Identify which cell holds the provided text, then report its [x, y] central coordinate. 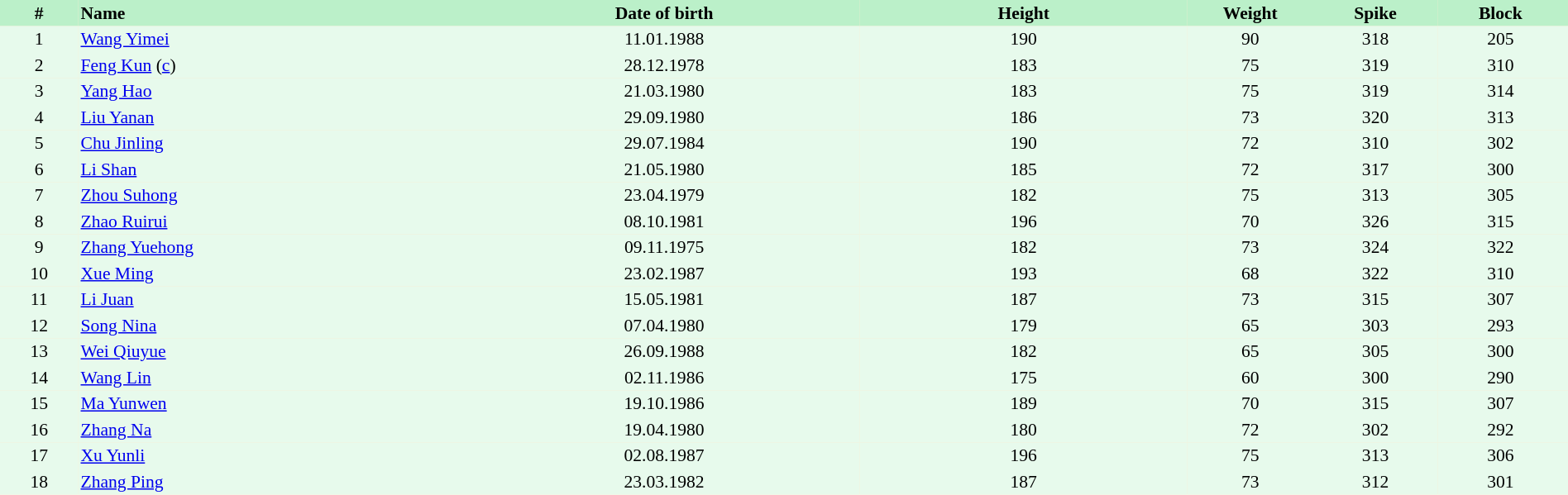
Zhang Na [273, 430]
Name [273, 13]
189 [1024, 403]
326 [1374, 221]
9 [39, 248]
29.09.1980 [664, 117]
8 [39, 221]
Spike [1374, 13]
Chu Jinling [273, 144]
26.09.1988 [664, 352]
02.11.1986 [664, 378]
317 [1374, 169]
18 [39, 482]
Wang Lin [273, 378]
Zhang Yuehong [273, 248]
21.03.1980 [664, 91]
Height [1024, 13]
320 [1374, 117]
07.04.1980 [664, 326]
Li Shan [273, 169]
68 [1250, 274]
175 [1024, 378]
Block [1500, 13]
10 [39, 274]
11 [39, 299]
205 [1500, 40]
324 [1374, 248]
3 [39, 91]
312 [1374, 482]
Ma Yunwen [273, 403]
186 [1024, 117]
09.11.1975 [664, 248]
16 [39, 430]
Song Nina [273, 326]
19.04.1980 [664, 430]
Xu Yunli [273, 456]
Feng Kun (c) [273, 65]
# [39, 13]
1 [39, 40]
08.10.1981 [664, 221]
12 [39, 326]
Li Juan [273, 299]
19.10.1986 [664, 403]
90 [1250, 40]
293 [1500, 326]
185 [1024, 169]
13 [39, 352]
306 [1500, 456]
17 [39, 456]
Zhou Suhong [273, 195]
Wang Yimei [273, 40]
14 [39, 378]
60 [1250, 378]
23.02.1987 [664, 274]
6 [39, 169]
15.05.1981 [664, 299]
23.03.1982 [664, 482]
02.08.1987 [664, 456]
301 [1500, 482]
290 [1500, 378]
Weight [1250, 13]
5 [39, 144]
23.04.1979 [664, 195]
15 [39, 403]
11.01.1988 [664, 40]
Wei Qiuyue [273, 352]
292 [1500, 430]
2 [39, 65]
4 [39, 117]
Zhang Ping [273, 482]
28.12.1978 [664, 65]
29.07.1984 [664, 144]
Date of birth [664, 13]
Zhao Ruirui [273, 221]
Yang Hao [273, 91]
Xue Ming [273, 274]
193 [1024, 274]
21.05.1980 [664, 169]
179 [1024, 326]
7 [39, 195]
314 [1500, 91]
303 [1374, 326]
Liu Yanan [273, 117]
318 [1374, 40]
180 [1024, 430]
